Scan for the cell matching the given text and deliver its (X, Y) coordinate at center. 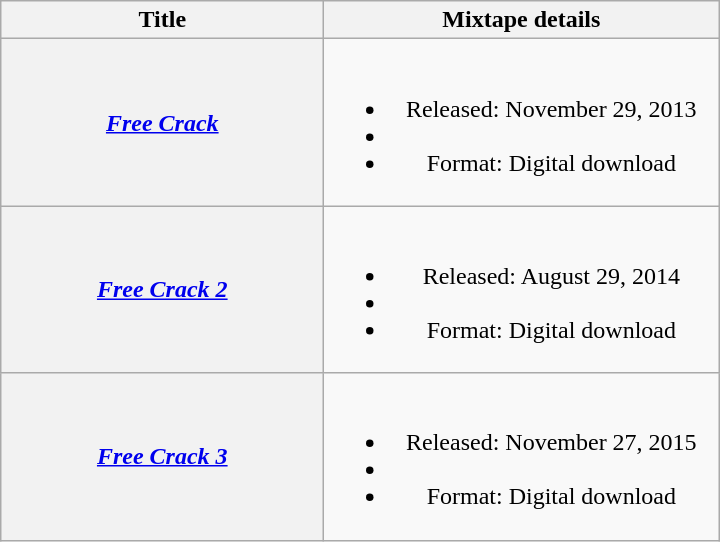
Free Crack 3 (162, 456)
Title (162, 20)
Released: November 27, 2015Format: Digital download (522, 456)
Free Crack (162, 122)
Released: November 29, 2013Format: Digital download (522, 122)
Mixtape details (522, 20)
Free Crack 2 (162, 290)
Released: August 29, 2014Format: Digital download (522, 290)
